For the text-containing cell, return its midpoint in (X, Y) coordinate format. 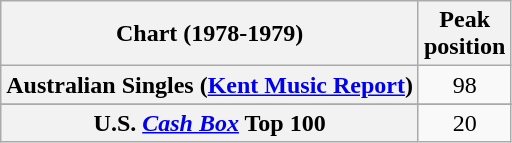
Australian Singles (Kent Music Report) (210, 85)
Peakposition (464, 34)
20 (464, 123)
Chart (1978-1979) (210, 34)
U.S. Cash Box Top 100 (210, 123)
98 (464, 85)
